Extract the [x, y] coordinate from the center of the cell holding the provided text.  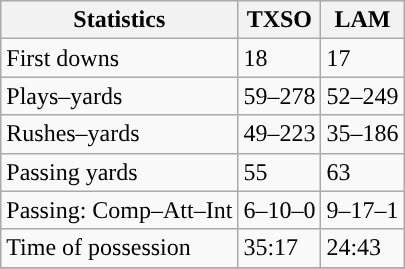
Rushes–yards [120, 134]
Passing yards [120, 172]
59–278 [280, 96]
Plays–yards [120, 96]
17 [362, 58]
49–223 [280, 134]
18 [280, 58]
35:17 [280, 248]
55 [280, 172]
Time of possession [120, 248]
First downs [120, 58]
Statistics [120, 20]
9–17–1 [362, 210]
LAM [362, 20]
Passing: Comp–Att–Int [120, 210]
24:43 [362, 248]
35–186 [362, 134]
TXSO [280, 20]
6–10–0 [280, 210]
52–249 [362, 96]
63 [362, 172]
